Return (X, Y) of the center of cell containing provided text 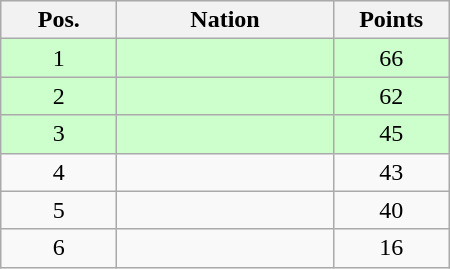
3 (59, 134)
Pos. (59, 20)
4 (59, 172)
Points (391, 20)
66 (391, 58)
5 (59, 210)
40 (391, 210)
6 (59, 248)
16 (391, 248)
43 (391, 172)
45 (391, 134)
1 (59, 58)
2 (59, 96)
62 (391, 96)
Nation (225, 20)
